Identify which cell holds the provided text, then report its (x, y) central coordinate. 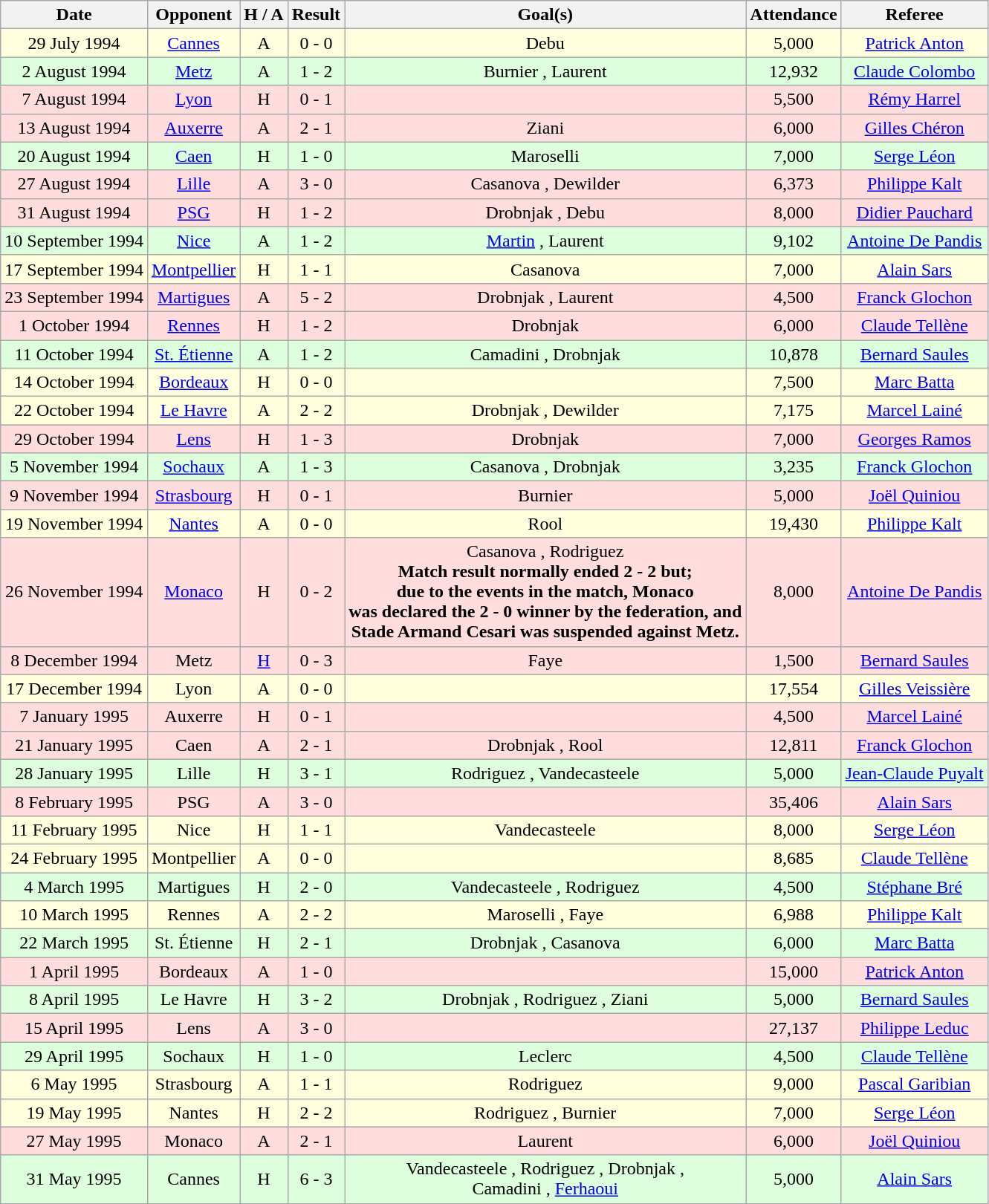
Drobnjak , Casanova (545, 943)
27,137 (794, 1028)
0 - 3 (316, 660)
Result (316, 15)
7 August 1994 (74, 100)
22 October 1994 (74, 411)
Drobnjak , Dewilder (545, 411)
27 August 1994 (74, 184)
Georges Ramos (914, 439)
Drobnjak , Rodriguez , Ziani (545, 1000)
Drobnjak , Laurent (545, 297)
Casanova (545, 269)
19 November 1994 (74, 524)
31 August 1994 (74, 212)
Casanova , Drobnjak (545, 467)
29 October 1994 (74, 439)
11 February 1995 (74, 830)
Date (74, 15)
Goal(s) (545, 15)
20 August 1994 (74, 156)
12,932 (794, 71)
10 September 1994 (74, 241)
11 October 1994 (74, 354)
9,000 (794, 1084)
6,373 (794, 184)
8 February 1995 (74, 801)
9,102 (794, 241)
17 December 1994 (74, 689)
7,175 (794, 411)
23 September 1994 (74, 297)
9 November 1994 (74, 495)
13 August 1994 (74, 128)
3 - 2 (316, 1000)
6 May 1995 (74, 1084)
29 April 1995 (74, 1056)
14 October 1994 (74, 383)
15,000 (794, 972)
Burnier (545, 495)
Maroselli (545, 156)
17 September 1994 (74, 269)
H / A (264, 15)
21 January 1995 (74, 745)
Maroselli , Faye (545, 915)
Claude Colombo (914, 71)
Pascal Garibian (914, 1084)
Rémy Harrel (914, 100)
10 March 1995 (74, 915)
6,988 (794, 915)
8 April 1995 (74, 1000)
Vandecasteele , Rodriguez , Drobnjak ,Camadini , Ferhaoui (545, 1179)
Rodriguez , Vandecasteele (545, 773)
Rodriguez (545, 1084)
7,500 (794, 383)
7 January 1995 (74, 717)
0 - 2 (316, 592)
Stéphane Bré (914, 886)
24 February 1995 (74, 858)
6 - 3 (316, 1179)
10,878 (794, 354)
1,500 (794, 660)
Attendance (794, 15)
22 March 1995 (74, 943)
15 April 1995 (74, 1028)
8,685 (794, 858)
17,554 (794, 689)
3 - 1 (316, 773)
Debu (545, 43)
Philippe Leduc (914, 1028)
Jean-Claude Puyalt (914, 773)
28 January 1995 (74, 773)
29 July 1994 (74, 43)
Rool (545, 524)
Didier Pauchard (914, 212)
1 April 1995 (74, 972)
26 November 1994 (74, 592)
Ziani (545, 128)
Martin , Laurent (545, 241)
4 March 1995 (74, 886)
Gilles Chéron (914, 128)
Drobnjak , Rool (545, 745)
Rodriguez , Burnier (545, 1113)
2 August 1994 (74, 71)
Burnier , Laurent (545, 71)
1 October 1994 (74, 325)
Vandecasteele (545, 830)
Laurent (545, 1141)
Vandecasteele , Rodriguez (545, 886)
Casanova , Dewilder (545, 184)
27 May 1995 (74, 1141)
19,430 (794, 524)
3,235 (794, 467)
Leclerc (545, 1056)
Gilles Veissière (914, 689)
35,406 (794, 801)
12,811 (794, 745)
5,500 (794, 100)
31 May 1995 (74, 1179)
5 November 1994 (74, 467)
Referee (914, 15)
Faye (545, 660)
Opponent (193, 15)
Camadini , Drobnjak (545, 354)
Drobnjak , Debu (545, 212)
2 - 0 (316, 886)
8 December 1994 (74, 660)
19 May 1995 (74, 1113)
5 - 2 (316, 297)
